Capture the cell that displays the provided text and extract its (X, Y) central coordinate. 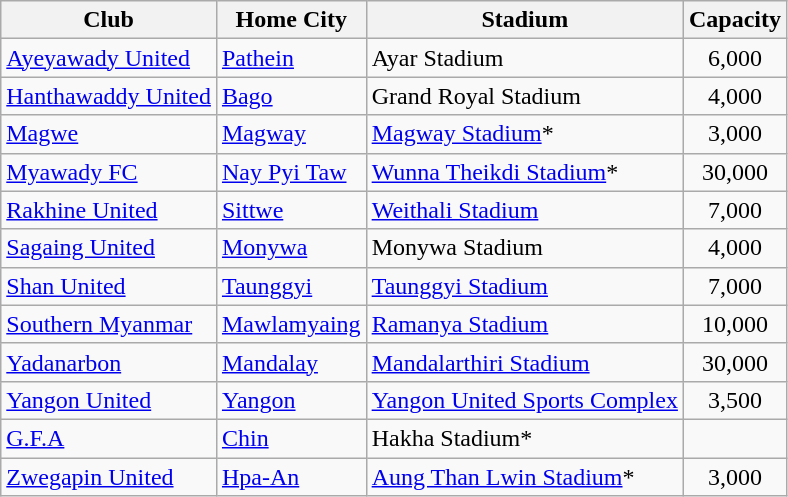
Mawlamyaing (291, 324)
Chin (291, 438)
6,000 (734, 58)
Monywa Stadium (524, 248)
Weithali Stadium (524, 210)
Magwe (109, 134)
Mandalarthiri Stadium (524, 362)
Ramanya Stadium (524, 324)
Aung Than Lwin Stadium* (524, 477)
10,000 (734, 324)
Zwegapin United (109, 477)
Magway Stadium* (524, 134)
Capacity (734, 20)
Myawady FC (109, 172)
Southern Myanmar (109, 324)
Sittwe (291, 210)
Yadanarbon (109, 362)
Monywa (291, 248)
Ayar Stadium (524, 58)
Shan United (109, 286)
Taunggyi Stadium (524, 286)
Rakhine United (109, 210)
Hpa-An (291, 477)
G.F.A (109, 438)
Nay Pyi Taw (291, 172)
Hanthawaddy United (109, 96)
Magway (291, 134)
Yangon United (109, 400)
3,500 (734, 400)
Ayeyawady United (109, 58)
Mandalay (291, 362)
Taunggyi (291, 286)
Stadium (524, 20)
Grand Royal Stadium (524, 96)
Hakha Stadium* (524, 438)
Yangon (291, 400)
Yangon United Sports Complex (524, 400)
Wunna Theikdi Stadium* (524, 172)
Club (109, 20)
Bago (291, 96)
Pathein (291, 58)
Home City (291, 20)
Sagaing United (109, 248)
